Find where the given text appears and provide that cell's center as [x, y] coordinate. 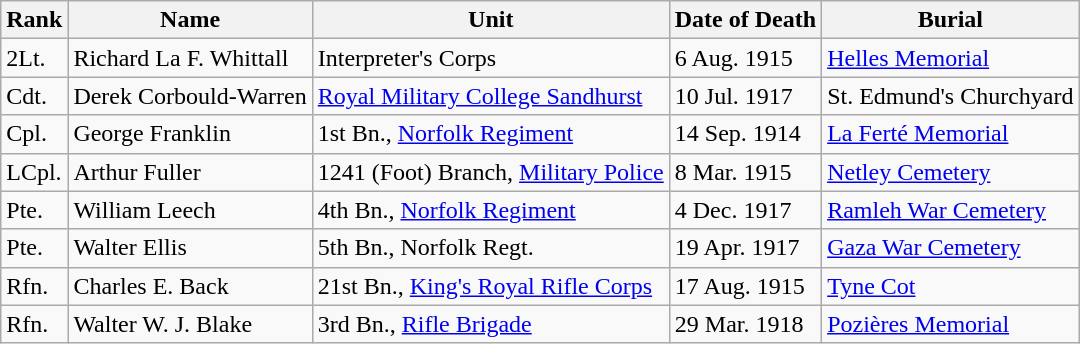
Interpreter's Corps [490, 58]
1241 (Foot) Branch, Military Police [490, 172]
Tyne Cot [950, 286]
Helles Memorial [950, 58]
Royal Military College Sandhurst [490, 96]
Walter W. J. Blake [190, 324]
4 Dec. 1917 [745, 210]
Rank [34, 20]
10 Jul. 1917 [745, 96]
Arthur Fuller [190, 172]
Richard La F. Whittall [190, 58]
Derek Corbould-Warren [190, 96]
Ramleh War Cemetery [950, 210]
14 Sep. 1914 [745, 134]
Unit [490, 20]
8 Mar. 1915 [745, 172]
Gaza War Cemetery [950, 248]
Netley Cemetery [950, 172]
LCpl. [34, 172]
St. Edmund's Churchyard [950, 96]
Name [190, 20]
2Lt. [34, 58]
1st Bn., Norfolk Regiment [490, 134]
Burial [950, 20]
Cpl. [34, 134]
William Leech [190, 210]
Pozières Memorial [950, 324]
3rd Bn., Rifle Brigade [490, 324]
Charles E. Back [190, 286]
4th Bn., Norfolk Regiment [490, 210]
5th Bn., Norfolk Regt. [490, 248]
Walter Ellis [190, 248]
Date of Death [745, 20]
6 Aug. 1915 [745, 58]
George Franklin [190, 134]
Cdt. [34, 96]
17 Aug. 1915 [745, 286]
19 Apr. 1917 [745, 248]
La Ferté Memorial [950, 134]
29 Mar. 1918 [745, 324]
21st Bn., King's Royal Rifle Corps [490, 286]
